Find where the given text appears and provide that cell's center as [X, Y] coordinate. 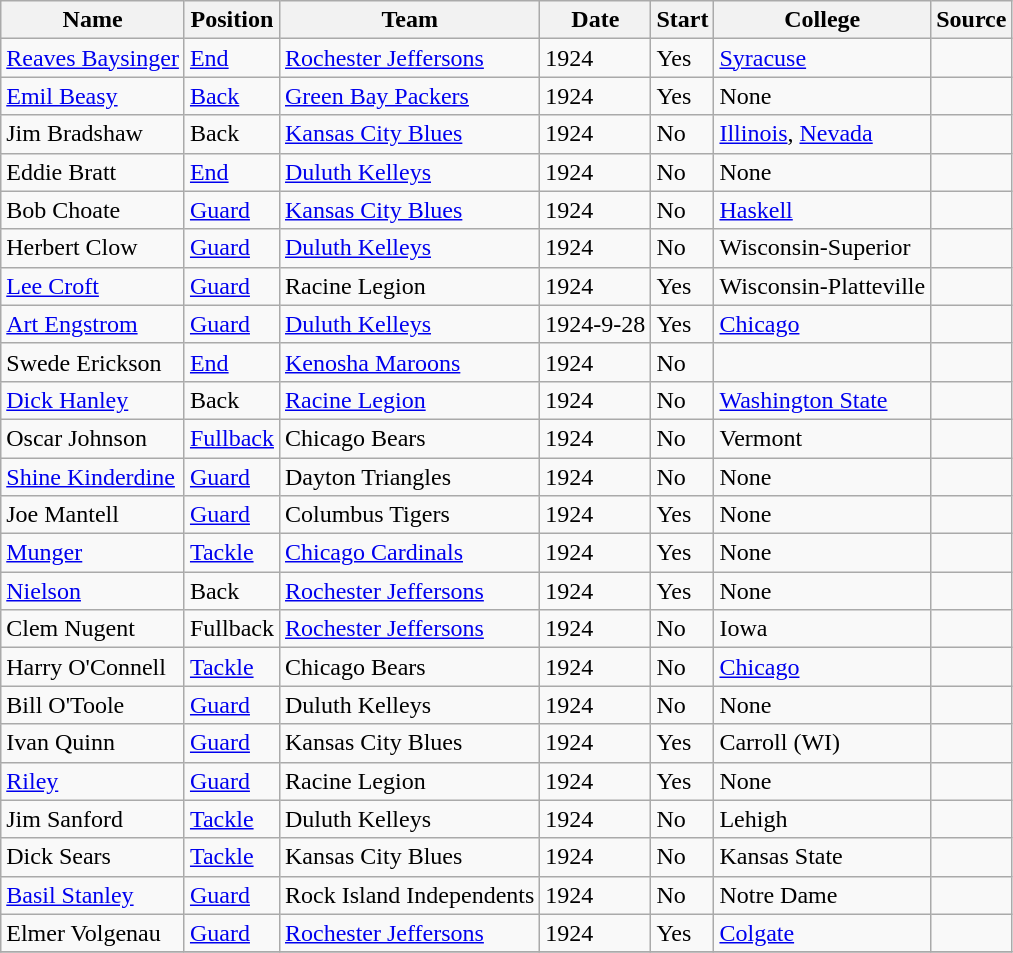
Chicago Cardinals [409, 553]
Notre Dame [822, 895]
Name [93, 20]
Harry O'Connell [93, 667]
College [822, 20]
Elmer Volgenau [93, 933]
Lee Croft [93, 286]
Green Bay Packers [409, 96]
Shine Kinderdine [93, 477]
Lehigh [822, 819]
Rock Island Independents [409, 895]
Bob Choate [93, 210]
Basil Stanley [93, 895]
Kenosha Maroons [409, 362]
Illinois, Nevada [822, 134]
Dayton Triangles [409, 477]
Eddie Bratt [93, 172]
Bill O'Toole [93, 705]
Joe Mantell [93, 515]
Washington State [822, 400]
Jim Bradshaw [93, 134]
Start [682, 20]
Iowa [822, 629]
Oscar Johnson [93, 438]
Nielson [93, 591]
Herbert Clow [93, 248]
Clem Nugent [93, 629]
Wisconsin-Superior [822, 248]
Vermont [822, 438]
Colgate [822, 933]
Source [972, 20]
Swede Erickson [93, 362]
Position [232, 20]
Munger [93, 553]
Haskell [822, 210]
Emil Beasy [93, 96]
Kansas State [822, 857]
Carroll (WI) [822, 743]
Columbus Tigers [409, 515]
Riley [93, 781]
Dick Hanley [93, 400]
1924-9-28 [596, 324]
Date [596, 20]
Reaves Baysinger [93, 58]
Dick Sears [93, 857]
Art Engstrom [93, 324]
Syracuse [822, 58]
Ivan Quinn [93, 743]
Team [409, 20]
Wisconsin-Platteville [822, 286]
Jim Sanford [93, 819]
